Capture the cell that displays the provided text and extract its (x, y) central coordinate. 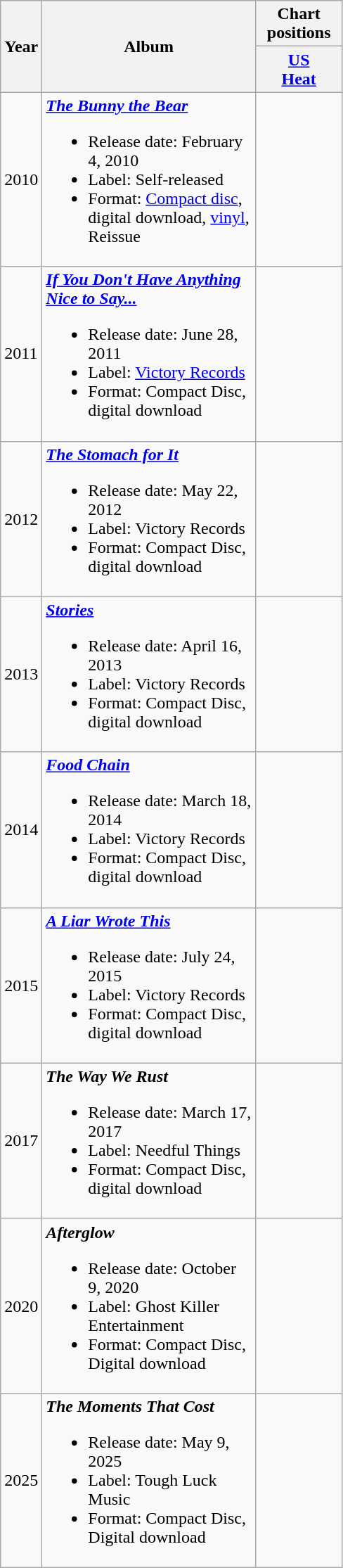
2010 (21, 179)
Album (149, 46)
If You Don't Have Anything Nice to Say...Release date: June 28, 2011Label: Victory RecordsFormat: Compact Disc, digital download (149, 354)
2013 (21, 674)
Year (21, 46)
2014 (21, 830)
The Bunny the BearRelease date: February 4, 2010Label: Self-releasedFormat: Compact disc, digital download, vinyl, Reissue (149, 179)
2011 (21, 354)
AfterglowRelease date: October 9, 2020Label: Ghost Killer EntertainmentFormat: Compact Disc, Digital download (149, 1306)
A Liar Wrote ThisRelease date: July 24, 2015Label: Victory RecordsFormat: Compact Disc, digital download (149, 985)
Chart positions (299, 24)
2012 (21, 519)
2017 (21, 1141)
USHeat (299, 69)
The Stomach for ItRelease date: May 22, 2012Label: Victory RecordsFormat: Compact Disc, digital download (149, 519)
The Moments That CostRelease date: May 9, 2025Label: Tough Luck MusicFormat: Compact Disc, Digital download (149, 1480)
StoriesRelease date: April 16, 2013Label: Victory RecordsFormat: Compact Disc, digital download (149, 674)
2015 (21, 985)
2025 (21, 1480)
2020 (21, 1306)
Food ChainRelease date: March 18, 2014Label: Victory RecordsFormat: Compact Disc, digital download (149, 830)
The Way We RustRelease date: March 17, 2017Label: Needful ThingsFormat: Compact Disc, digital download (149, 1141)
